Locate the cell with the specified text and output its (x, y) center coordinate. 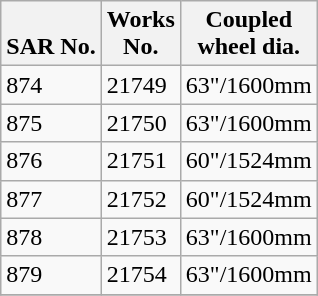
WorksNo. (140, 34)
21749 (140, 85)
21753 (140, 237)
21750 (140, 123)
879 (51, 275)
874 (51, 85)
Coupledwheel dia. (248, 34)
SAR No. (51, 34)
877 (51, 199)
878 (51, 237)
21754 (140, 275)
875 (51, 123)
21752 (140, 199)
876 (51, 161)
21751 (140, 161)
